Find where the given text appears and provide that cell's center as [x, y] coordinate. 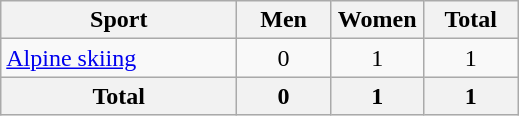
Alpine skiing [119, 58]
Men [284, 20]
Sport [119, 20]
Women [377, 20]
